Return (x, y) of the center of cell containing provided text 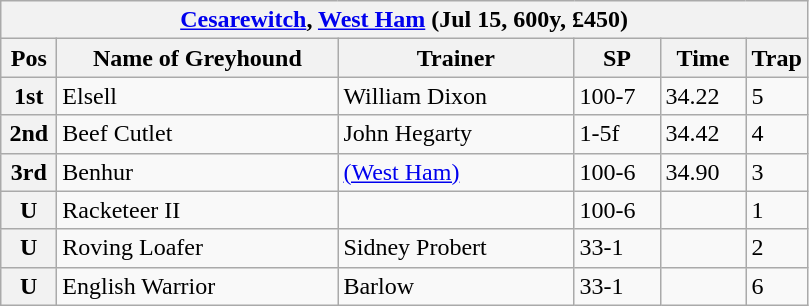
1 (776, 210)
1st (29, 96)
SP (617, 58)
Trainer (456, 58)
English Warrior (198, 286)
Cesarewitch, West Ham (Jul 15, 600y, £450) (404, 20)
John Hegarty (456, 134)
3rd (29, 172)
1-5f (617, 134)
Roving Loafer (198, 248)
Racketeer II (198, 210)
(West Ham) (456, 172)
Beef Cutlet (198, 134)
Elsell (198, 96)
2 (776, 248)
Barlow (456, 286)
Time (703, 58)
Sidney Probert (456, 248)
34.42 (703, 134)
34.90 (703, 172)
Trap (776, 58)
Pos (29, 58)
2nd (29, 134)
34.22 (703, 96)
6 (776, 286)
3 (776, 172)
William Dixon (456, 96)
Benhur (198, 172)
5 (776, 96)
Name of Greyhound (198, 58)
4 (776, 134)
100-7 (617, 96)
